Pinpoint the cell where the given text exists, returning its (X, Y) midpoint coordinate. 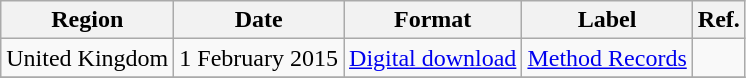
Ref. (718, 20)
Format (433, 20)
Method Records (607, 58)
1 February 2015 (259, 58)
Label (607, 20)
Date (259, 20)
Region (88, 20)
Digital download (433, 58)
United Kingdom (88, 58)
